Return (x, y) of the center of cell containing provided text 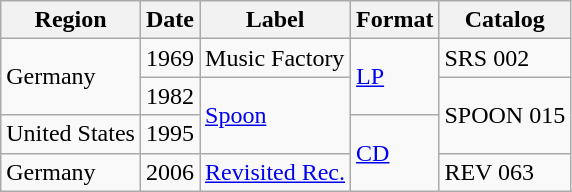
1995 (170, 134)
1982 (170, 96)
Label (276, 20)
LP (395, 77)
Region (71, 20)
Music Factory (276, 58)
REV 063 (505, 172)
SPOON 015 (505, 115)
Date (170, 20)
Revisited Rec. (276, 172)
2006 (170, 172)
Catalog (505, 20)
Spoon (276, 115)
SRS 002 (505, 58)
Format (395, 20)
1969 (170, 58)
United States (71, 134)
CD (395, 153)
